Determine the (X, Y) coordinate at the center of the cell enclosing the given text.  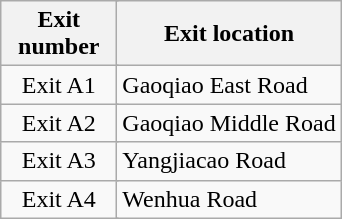
Exit A3 (59, 161)
Exit A2 (59, 123)
Gaoqiao East Road (229, 85)
Yangjiacao Road (229, 161)
Exit A4 (59, 199)
Wenhua Road (229, 199)
Exit number (59, 34)
Exit A1 (59, 85)
Exit location (229, 34)
Gaoqiao Middle Road (229, 123)
